Return (x, y) of the center of cell containing provided text 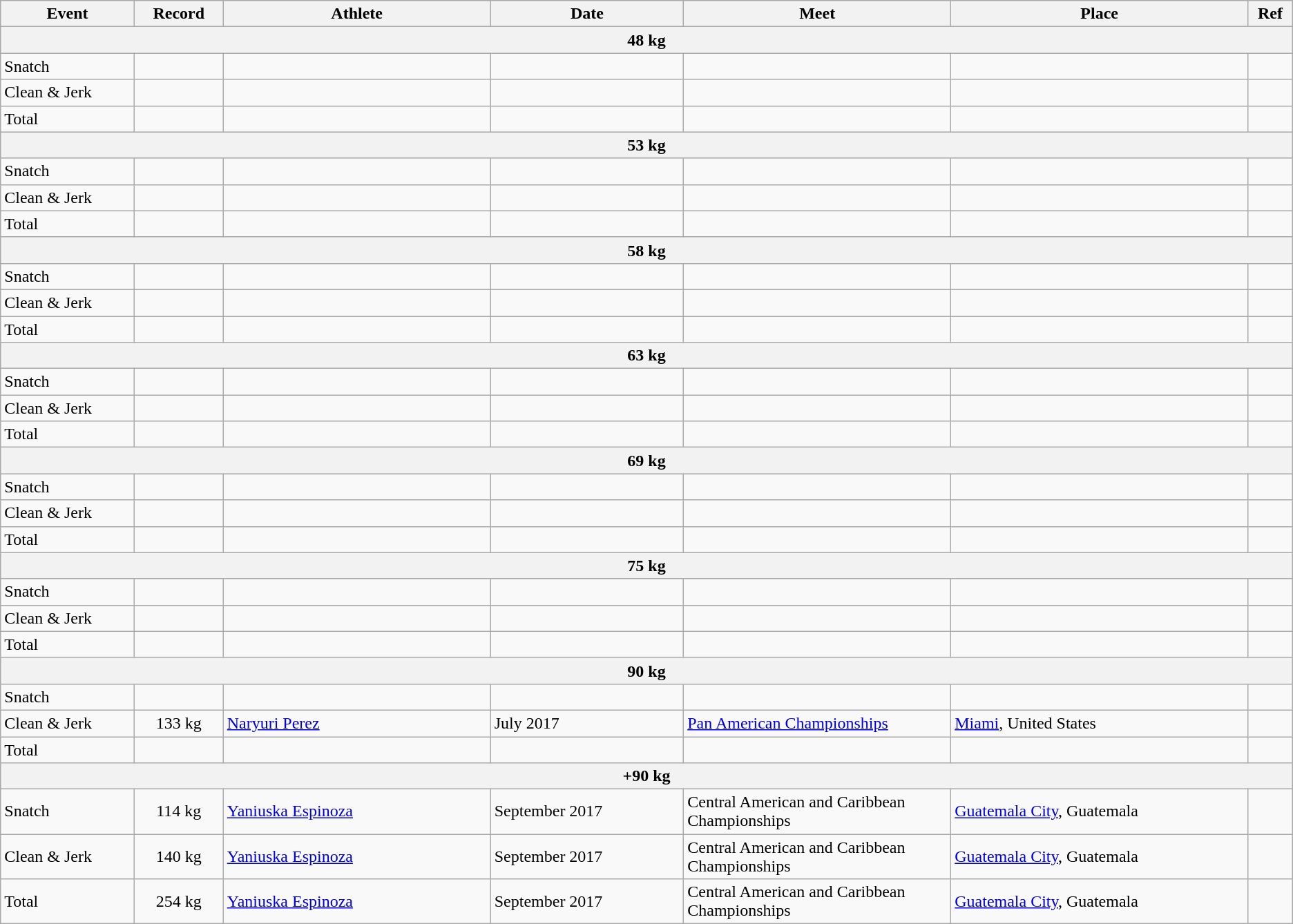
Miami, United States (1100, 723)
Athlete (356, 14)
90 kg (646, 671)
Record (178, 14)
Pan American Championships (818, 723)
Place (1100, 14)
140 kg (178, 856)
July 2017 (587, 723)
114 kg (178, 812)
Meet (818, 14)
+90 kg (646, 776)
63 kg (646, 356)
Date (587, 14)
69 kg (646, 461)
254 kg (178, 902)
53 kg (646, 145)
58 kg (646, 250)
75 kg (646, 566)
133 kg (178, 723)
Naryuri Perez (356, 723)
Event (68, 14)
Ref (1271, 14)
48 kg (646, 40)
